Output the (X, Y) coordinate of the center of the cell containing the given text.  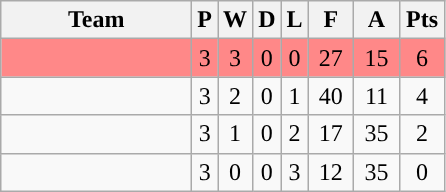
6 (422, 58)
F (331, 20)
4 (422, 96)
27 (331, 58)
11 (377, 96)
12 (331, 172)
15 (377, 58)
A (377, 20)
D (267, 20)
W (236, 20)
17 (331, 134)
P (205, 20)
40 (331, 96)
Team (96, 20)
Pts (422, 20)
L (294, 20)
